From the cell containing the given text, extract its center point as (x, y) coordinate. 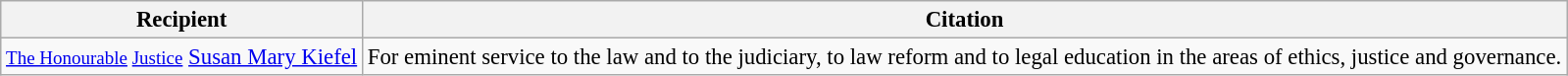
The Honourable Justice Susan Mary Kiefel (182, 57)
Recipient (182, 20)
Citation (964, 20)
For eminent service to the law and to the judiciary, to law reform and to legal education in the areas of ethics, justice and governance. (964, 57)
